Pinpoint the cell where the given text exists, returning its [X, Y] midpoint coordinate. 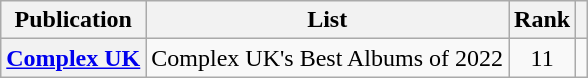
Complex UK [74, 58]
Publication [74, 20]
Rank [542, 20]
Complex UK's Best Albums of 2022 [328, 58]
11 [542, 58]
List [328, 20]
